Output the [x, y] coordinate of the center of the cell containing the given text.  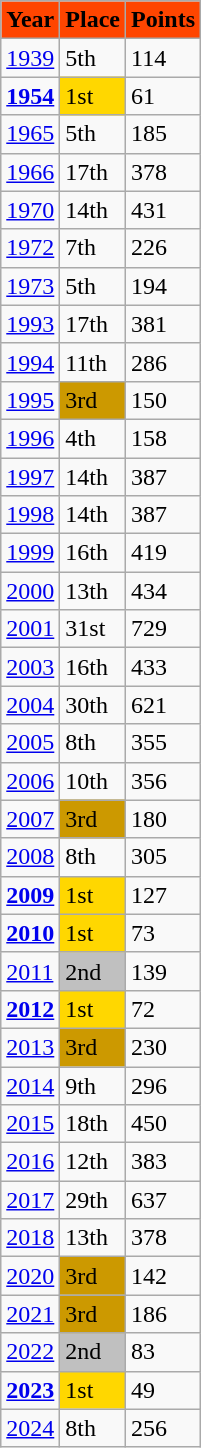
2020 [30, 1276]
180 [164, 819]
1996 [30, 438]
1965 [30, 134]
7th [93, 248]
2007 [30, 819]
2012 [30, 1009]
2014 [30, 1085]
72 [164, 1009]
4th [93, 438]
158 [164, 438]
450 [164, 1124]
1939 [30, 58]
2024 [30, 1428]
1970 [30, 210]
381 [164, 324]
18th [93, 1124]
2003 [30, 667]
356 [164, 781]
2022 [30, 1352]
114 [164, 58]
73 [164, 933]
2023 [30, 1390]
1995 [30, 400]
1997 [30, 477]
2021 [30, 1314]
2011 [30, 971]
1966 [30, 172]
2018 [30, 1238]
11th [93, 362]
2006 [30, 781]
Year [30, 20]
431 [164, 210]
12th [93, 1162]
150 [164, 400]
419 [164, 553]
142 [164, 1276]
1954 [30, 96]
1972 [30, 248]
434 [164, 591]
2016 [30, 1162]
226 [164, 248]
2010 [30, 933]
2008 [30, 857]
230 [164, 1047]
185 [164, 134]
1998 [30, 515]
305 [164, 857]
Points [164, 20]
729 [164, 629]
383 [164, 1162]
186 [164, 1314]
10th [93, 781]
433 [164, 667]
2017 [30, 1200]
1973 [30, 286]
127 [164, 895]
2000 [30, 591]
2009 [30, 895]
29th [93, 1200]
2005 [30, 743]
31st [93, 629]
1999 [30, 553]
256 [164, 1428]
286 [164, 362]
139 [164, 971]
Place [93, 20]
1994 [30, 362]
2001 [30, 629]
621 [164, 705]
83 [164, 1352]
30th [93, 705]
2013 [30, 1047]
9th [93, 1085]
2004 [30, 705]
194 [164, 286]
637 [164, 1200]
296 [164, 1085]
355 [164, 743]
1993 [30, 324]
49 [164, 1390]
61 [164, 96]
2015 [30, 1124]
